Search for the cell housing the specified text and yield its [x, y] center coordinate. 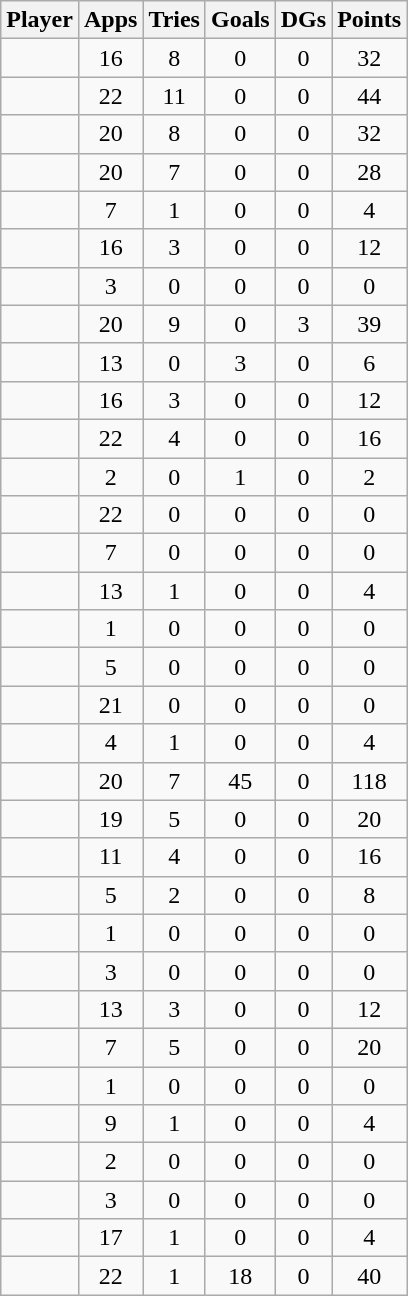
17 [110, 1238]
DGs [303, 20]
Goals [240, 20]
Player [40, 20]
118 [370, 781]
28 [370, 172]
19 [110, 819]
39 [370, 324]
Tries [174, 20]
6 [370, 362]
21 [110, 705]
18 [240, 1276]
40 [370, 1276]
45 [240, 781]
44 [370, 96]
Apps [110, 20]
Points [370, 20]
